Scan for the cell matching the given text and deliver its (X, Y) coordinate at center. 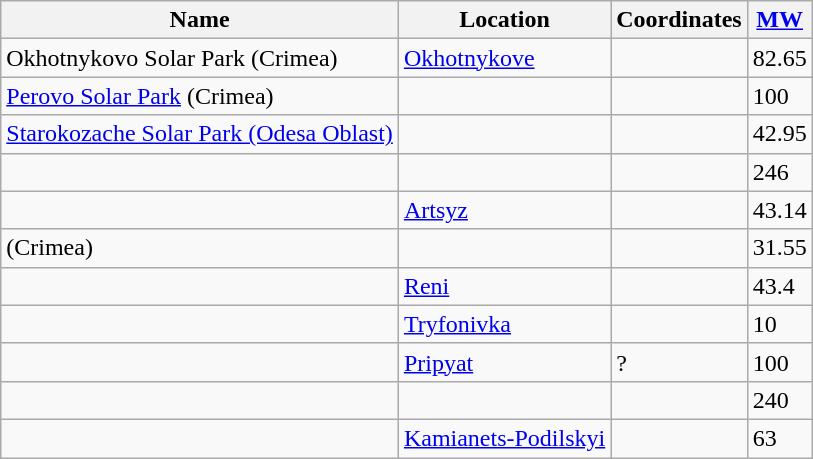
43.14 (780, 210)
42.95 (780, 134)
Tryfonivka (504, 324)
Location (504, 20)
Perovo Solar Park (Crimea) (200, 96)
Okhotnykove (504, 58)
31.55 (780, 248)
? (679, 362)
Coordinates (679, 20)
82.65 (780, 58)
Reni (504, 286)
Name (200, 20)
10 (780, 324)
(Crimea) (200, 248)
Pripyat (504, 362)
240 (780, 400)
246 (780, 172)
Artsyz (504, 210)
Okhotnykovo Solar Park (Crimea) (200, 58)
43.4 (780, 286)
Starokozache Solar Park (Odesa Oblast) (200, 134)
63 (780, 438)
MW (780, 20)
Kamianets-Podilskyi (504, 438)
